Scan for the cell matching the given text and deliver its (X, Y) coordinate at center. 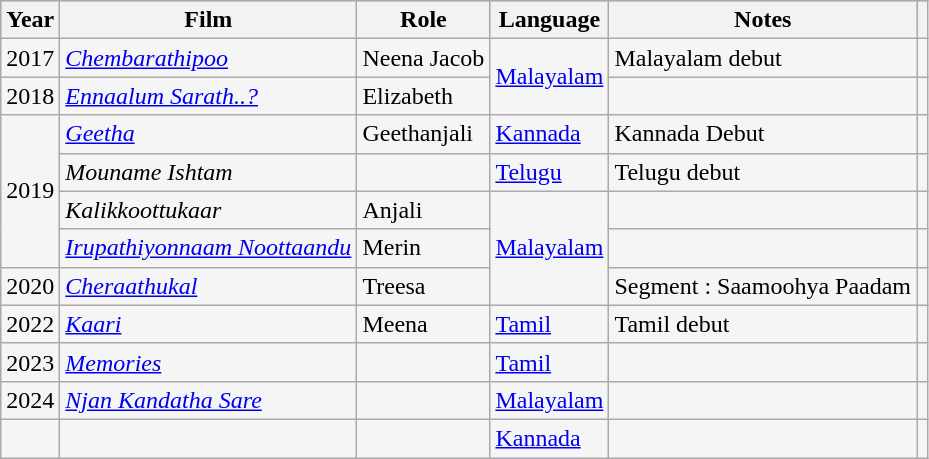
Segment : Saamoohya Paadam (763, 286)
Malayalam debut (763, 58)
Geetha (208, 134)
Notes (763, 20)
Mouname Ishtam (208, 172)
Geethanjali (424, 134)
Tamil debut (763, 324)
Telugu debut (763, 172)
Elizabeth (424, 96)
Memories (208, 362)
Telugu (550, 172)
Treesa (424, 286)
Cheraathukal (208, 286)
2020 (30, 286)
Role (424, 20)
Language (550, 20)
Kaari (208, 324)
2017 (30, 58)
Kalikkoottukaar (208, 210)
Film (208, 20)
2023 (30, 362)
Anjali (424, 210)
Njan Kandatha Sare (208, 400)
Irupathiyonnaam Noottaandu (208, 248)
Ennaalum Sarath..? (208, 96)
2022 (30, 324)
2019 (30, 191)
Kannada Debut (763, 134)
2024 (30, 400)
Chembarathipoo (208, 58)
Merin (424, 248)
Meena (424, 324)
Year (30, 20)
Neena Jacob (424, 58)
2018 (30, 96)
